Identify which cell holds the provided text, then report its (x, y) central coordinate. 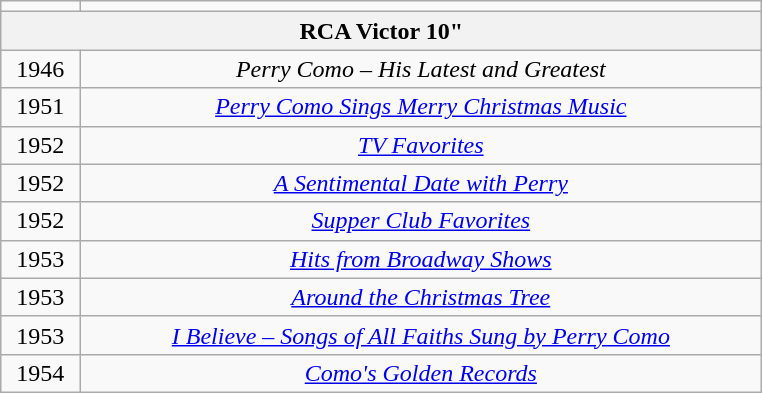
Perry Como – His Latest and Greatest (421, 69)
I Believe – Songs of All Faiths Sung by Perry Como (421, 335)
Hits from Broadway Shows (421, 259)
1946 (40, 69)
Around the Christmas Tree (421, 297)
RCA Victor 10" (382, 31)
Como's Golden Records (421, 373)
1954 (40, 373)
Supper Club Favorites (421, 221)
A Sentimental Date with Perry (421, 183)
TV Favorites (421, 145)
1951 (40, 107)
Perry Como Sings Merry Christmas Music (421, 107)
